Detect which cell encompasses the target text, then output its (x, y) center coordinate. 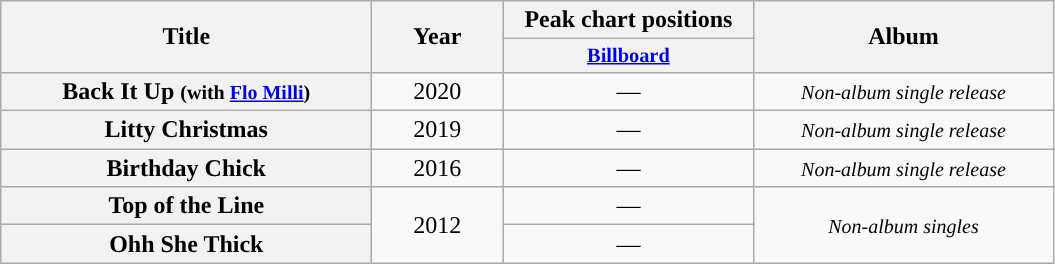
Peak chart positions (628, 20)
Ohh She Thick (186, 244)
Title (186, 37)
Year (438, 37)
2019 (438, 130)
Album (904, 37)
Billboard (628, 56)
Litty Christmas (186, 130)
2020 (438, 91)
2012 (438, 225)
Top of the Line (186, 206)
Back It Up (with Flo Milli) (186, 91)
2016 (438, 168)
Birthday Chick (186, 168)
Non-album singles (904, 225)
